Search for the cell housing the specified text and yield its (X, Y) center coordinate. 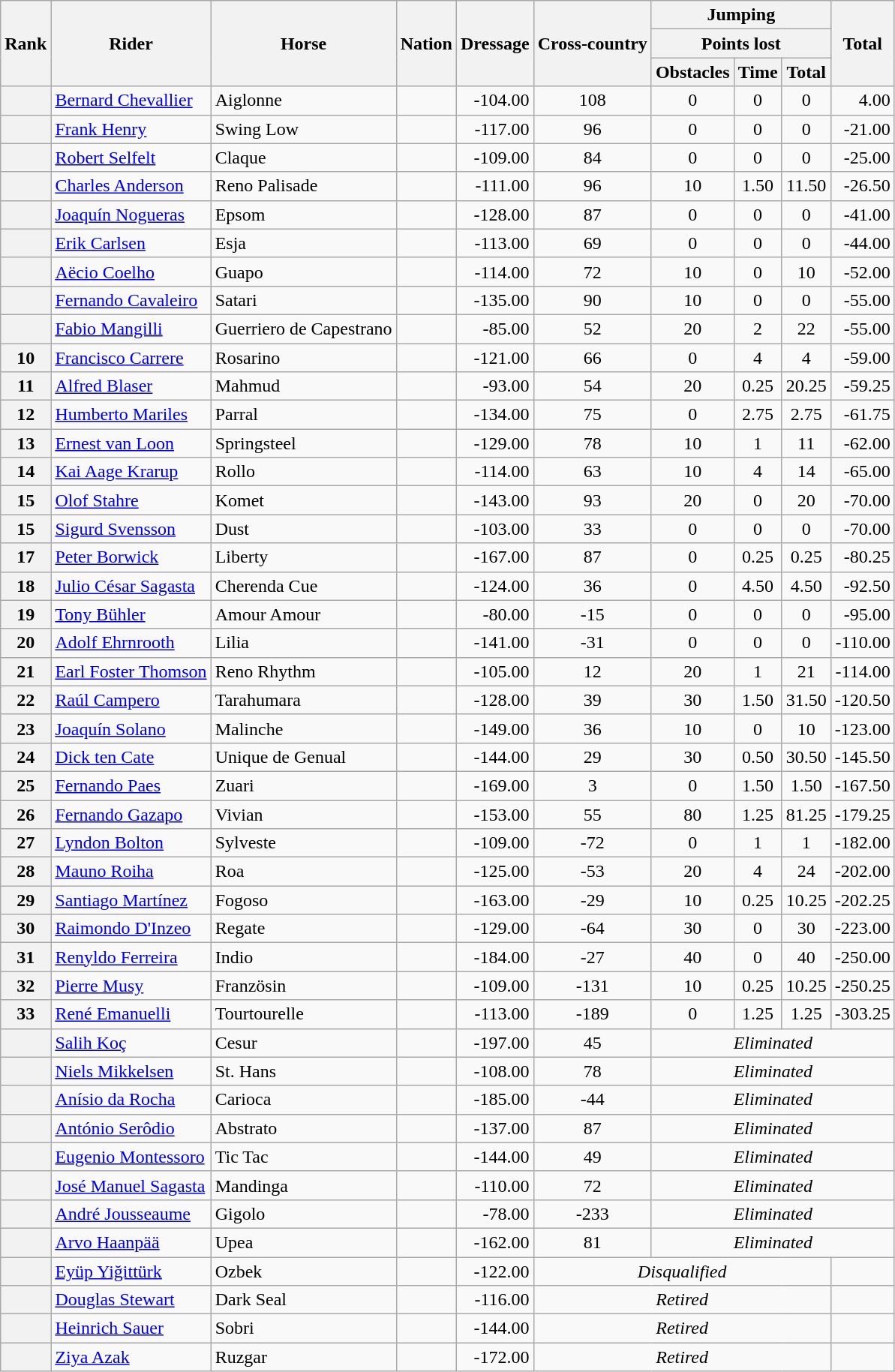
-26.50 (863, 186)
54 (593, 386)
Rollo (303, 472)
-117.00 (495, 129)
-61.75 (863, 415)
81 (593, 1242)
Claque (303, 158)
Frank Henry (131, 129)
Satari (303, 300)
31 (26, 957)
Charles Anderson (131, 186)
Kai Aage Krarup (131, 472)
-53 (593, 872)
-52.00 (863, 272)
Gigolo (303, 1214)
Sigurd Svensson (131, 529)
Humberto Mariles (131, 415)
75 (593, 415)
Parral (303, 415)
Sobri (303, 1328)
-62.00 (863, 443)
Abstrato (303, 1128)
32 (26, 986)
-93.00 (495, 386)
Amour Amour (303, 614)
-134.00 (495, 415)
-78.00 (495, 1214)
St. Hans (303, 1071)
-162.00 (495, 1242)
Mahmud (303, 386)
-72 (593, 843)
27 (26, 843)
39 (593, 700)
Dressage (495, 44)
19 (26, 614)
-179.25 (863, 814)
Raúl Campero (131, 700)
-233 (593, 1214)
-149.00 (495, 728)
Disqualified (682, 1271)
Points lost (741, 44)
Epsom (303, 215)
Aëcio Coelho (131, 272)
-167.50 (863, 785)
Pierre Musy (131, 986)
Eugenio Montessoro (131, 1157)
-116.00 (495, 1300)
Robert Selfelt (131, 158)
20.25 (806, 386)
-169.00 (495, 785)
Ernest van Loon (131, 443)
António Serôdio (131, 1128)
Ziya Azak (131, 1357)
31.50 (806, 700)
Indio (303, 957)
-135.00 (495, 300)
Bernard Chevallier (131, 101)
Dust (303, 529)
-31 (593, 643)
Fernando Gazapo (131, 814)
-163.00 (495, 900)
93 (593, 500)
Salih Koç (131, 1043)
Fabio Mangilli (131, 329)
-303.25 (863, 1014)
Ozbek (303, 1271)
Rider (131, 44)
Roa (303, 872)
63 (593, 472)
Mandinga (303, 1185)
-197.00 (495, 1043)
-21.00 (863, 129)
Adolf Ehrnrooth (131, 643)
Olof Stahre (131, 500)
Cesur (303, 1043)
-59.00 (863, 358)
84 (593, 158)
-105.00 (495, 671)
Regate (303, 929)
-29 (593, 900)
-65.00 (863, 472)
André Jousseaume (131, 1214)
-172.00 (495, 1357)
-202.00 (863, 872)
Tony Bühler (131, 614)
Raimondo D'Inzeo (131, 929)
Guapo (303, 272)
-122.00 (495, 1271)
Esja (303, 243)
66 (593, 358)
Mauno Roiha (131, 872)
Tic Tac (303, 1157)
Fernando Paes (131, 785)
Rosarino (303, 358)
-80.25 (863, 557)
Dark Seal (303, 1300)
-182.00 (863, 843)
30.50 (806, 757)
108 (593, 101)
Vivian (303, 814)
Reno Rhythm (303, 671)
-167.00 (495, 557)
Lyndon Bolton (131, 843)
-143.00 (495, 500)
-120.50 (863, 700)
Liberty (303, 557)
José Manuel Sagasta (131, 1185)
Lilia (303, 643)
-103.00 (495, 529)
Earl Foster Thomson (131, 671)
3 (593, 785)
69 (593, 243)
17 (26, 557)
Erik Carlsen (131, 243)
-131 (593, 986)
-27 (593, 957)
-202.25 (863, 900)
Komet (303, 500)
-121.00 (495, 358)
-184.00 (495, 957)
-145.50 (863, 757)
-59.25 (863, 386)
Santiago Martínez (131, 900)
Fernando Cavaleiro (131, 300)
Guerriero de Capestrano (303, 329)
Rank (26, 44)
-223.00 (863, 929)
Reno Palisade (303, 186)
Cherenda Cue (303, 586)
Anísio da Rocha (131, 1100)
55 (593, 814)
Unique de Genual (303, 757)
Julio César Sagasta (131, 586)
René Emanuelli (131, 1014)
-85.00 (495, 329)
Ruzgar (303, 1357)
Dick ten Cate (131, 757)
Upea (303, 1242)
11.50 (806, 186)
-44.00 (863, 243)
Zuari (303, 785)
Malinche (303, 728)
-25.00 (863, 158)
-64 (593, 929)
4.00 (863, 101)
-111.00 (495, 186)
Peter Borwick (131, 557)
Springsteel (303, 443)
Eyüp Yiğittürk (131, 1271)
-44 (593, 1100)
-92.50 (863, 586)
80 (692, 814)
-141.00 (495, 643)
2 (758, 329)
Horse (303, 44)
-137.00 (495, 1128)
Cross-country (593, 44)
Nation (426, 44)
Heinrich Sauer (131, 1328)
-189 (593, 1014)
Carioca (303, 1100)
Alfred Blaser (131, 386)
Joaquín Nogueras (131, 215)
-250.25 (863, 986)
26 (26, 814)
45 (593, 1043)
Time (758, 72)
Jumping (741, 15)
Niels Mikkelsen (131, 1071)
28 (26, 872)
23 (26, 728)
Aiglonne (303, 101)
-185.00 (495, 1100)
-15 (593, 614)
Douglas Stewart (131, 1300)
49 (593, 1157)
-124.00 (495, 586)
-108.00 (495, 1071)
Swing Low (303, 129)
Fogoso (303, 900)
Tarahumara (303, 700)
-95.00 (863, 614)
Arvo Haanpää (131, 1242)
25 (26, 785)
-250.00 (863, 957)
-153.00 (495, 814)
81.25 (806, 814)
13 (26, 443)
-41.00 (863, 215)
Tourtourelle (303, 1014)
0.50 (758, 757)
Joaquín Solano (131, 728)
Obstacles (692, 72)
18 (26, 586)
-104.00 (495, 101)
Renyldo Ferreira (131, 957)
Französin (303, 986)
-80.00 (495, 614)
52 (593, 329)
-123.00 (863, 728)
90 (593, 300)
Sylveste (303, 843)
-125.00 (495, 872)
Francisco Carrere (131, 358)
